From the cell containing the given text, extract its center point as [X, Y] coordinate. 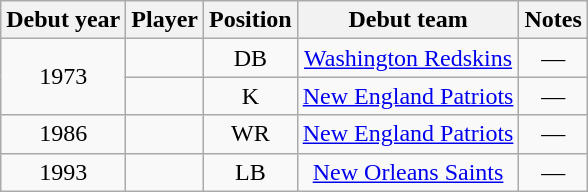
New Orleans Saints [408, 172]
K [250, 96]
1973 [64, 77]
LB [250, 172]
Washington Redskins [408, 58]
Player [165, 20]
1986 [64, 134]
Position [250, 20]
Debut team [408, 20]
Notes [553, 20]
Debut year [64, 20]
1993 [64, 172]
WR [250, 134]
DB [250, 58]
